Capture the cell that displays the provided text and extract its (x, y) central coordinate. 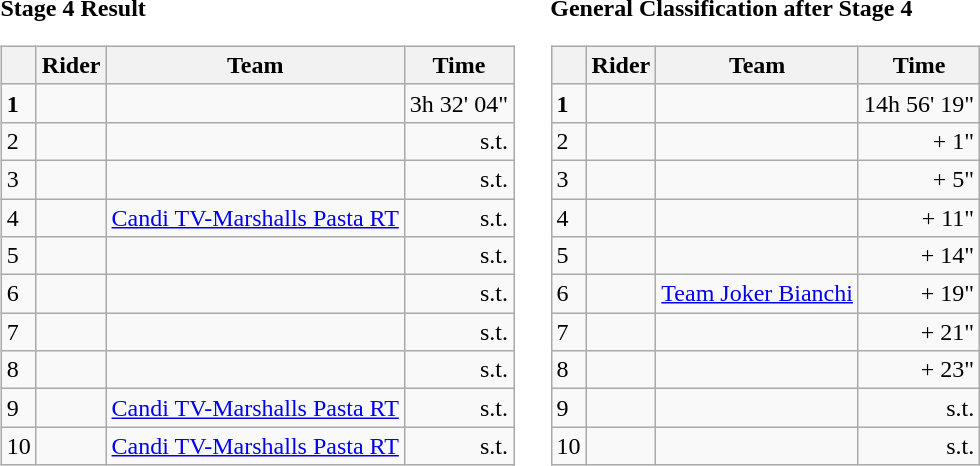
14h 56' 19" (918, 103)
+ 1" (918, 141)
+ 19" (918, 294)
+ 5" (918, 179)
+ 14" (918, 256)
+ 11" (918, 217)
+ 21" (918, 332)
+ 23" (918, 370)
3h 32' 04" (458, 103)
Team Joker Bianchi (758, 294)
